Extract the [x, y] coordinate from the center of the cell holding the provided text.  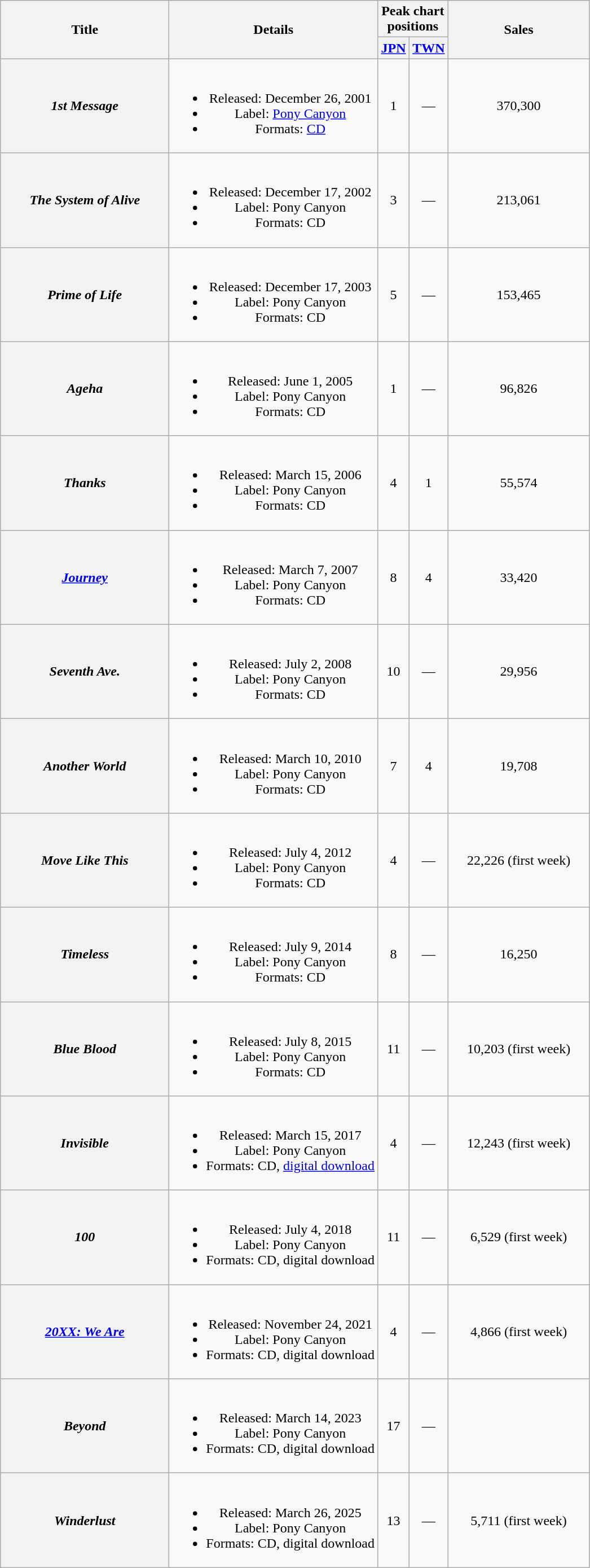
96,826 [519, 388]
The System of Alive [85, 200]
Blue Blood [85, 1049]
Ageha [85, 388]
Journey [85, 577]
Released: March 10, 2010Label: Pony CanyonFormats: CD [274, 765]
Move Like This [85, 860]
Released: December 17, 2003Label: Pony CanyonFormats: CD [274, 295]
Winderlust [85, 1521]
Released: March 14, 2023Label: Pony CanyonFormats: CD, digital download [274, 1426]
Another World [85, 765]
370,300 [519, 106]
Sales [519, 29]
Released: July 9, 2014Label: Pony CanyonFormats: CD [274, 954]
Released: March 26, 2025Label: Pony CanyonFormats: CD, digital download [274, 1521]
22,226 (first week) [519, 860]
10 [394, 672]
13 [394, 1521]
Released: December 26, 2001Label: Pony CanyonFormats: CD [274, 106]
4,866 (first week) [519, 1332]
16,250 [519, 954]
3 [394, 200]
Beyond [85, 1426]
213,061 [519, 200]
Peak chart positions [413, 19]
Prime of Life [85, 295]
Timeless [85, 954]
5 [394, 295]
100 [85, 1237]
Thanks [85, 483]
5,711 (first week) [519, 1521]
Released: July 8, 2015Label: Pony CanyonFormats: CD [274, 1049]
1st Message [85, 106]
Released: December 17, 2002Label: Pony CanyonFormats: CD [274, 200]
TWN [429, 48]
Invisible [85, 1144]
Title [85, 29]
20XX: We Are [85, 1332]
19,708 [519, 765]
Released: July 4, 2012Label: Pony CanyonFormats: CD [274, 860]
55,574 [519, 483]
JPN [394, 48]
Released: November 24, 2021Label: Pony CanyonFormats: CD, digital download [274, 1332]
12,243 (first week) [519, 1144]
Released: July 2, 2008Label: Pony CanyonFormats: CD [274, 672]
153,465 [519, 295]
Released: June 1, 2005Label: Pony CanyonFormats: CD [274, 388]
Released: March 15, 2006Label: Pony CanyonFormats: CD [274, 483]
33,420 [519, 577]
Released: July 4, 2018Label: Pony CanyonFormats: CD, digital download [274, 1237]
6,529 (first week) [519, 1237]
7 [394, 765]
Details [274, 29]
17 [394, 1426]
Released: March 15, 2017Label: Pony CanyonFormats: CD, digital download [274, 1144]
10,203 (first week) [519, 1049]
Released: March 7, 2007Label: Pony CanyonFormats: CD [274, 577]
29,956 [519, 672]
Seventh Ave. [85, 672]
